Provide the (x, y) coordinate of the cell's center where the given text is located.  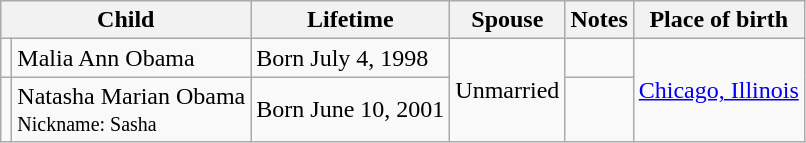
Malia Ann Obama (132, 58)
Natasha Marian Obama Nickname: Sasha (132, 110)
Chicago, Illinois (718, 90)
Notes (599, 20)
Born July 4, 1998 (350, 58)
Place of birth (718, 20)
Child (126, 20)
Spouse (508, 20)
Unmarried (508, 90)
Born June 10, 2001 (350, 110)
Lifetime (350, 20)
